Determine the (x, y) coordinate at the center of the cell enclosing the given text.  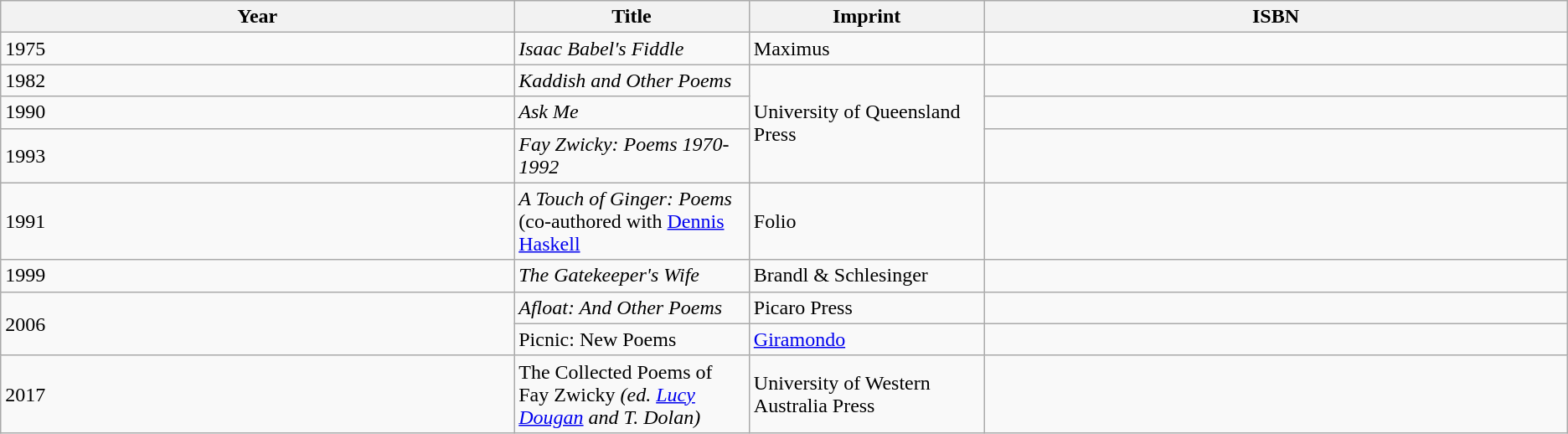
Brandl & Schlesinger (866, 276)
1991 (258, 221)
University of Western Australia Press (866, 394)
2006 (258, 323)
ISBN (1276, 17)
1999 (258, 276)
Afloat: And Other Poems (632, 307)
Year (258, 17)
The Collected Poems of Fay Zwicky (ed. Lucy Dougan and T. Dolan) (632, 394)
Folio (866, 221)
1975 (258, 49)
Imprint (866, 17)
Fay Zwicky: Poems 1970-1992 (632, 156)
1990 (258, 112)
Ask Me (632, 112)
Kaddish and Other Poems (632, 80)
Giramondo (866, 339)
2017 (258, 394)
Title (632, 17)
Isaac Babel's Fiddle (632, 49)
Picnic: New Poems (632, 339)
The Gatekeeper's Wife (632, 276)
Picaro Press (866, 307)
A Touch of Ginger: Poems (co-authored with Dennis Haskell (632, 221)
Maximus (866, 49)
1993 (258, 156)
1982 (258, 80)
University of Queensland Press (866, 124)
